Identify which cell holds the provided text, then report its [X, Y] central coordinate. 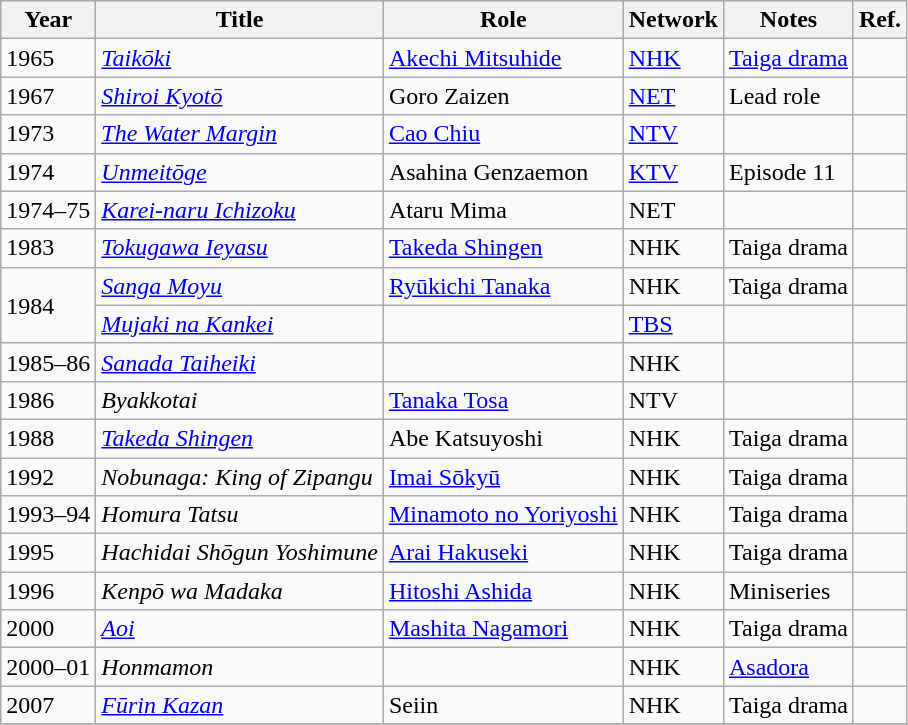
1992 [48, 477]
Homura Tatsu [240, 515]
1973 [48, 134]
Tokugawa Ieyasu [240, 248]
1985–86 [48, 362]
Title [240, 20]
TBS [673, 324]
1984 [48, 305]
1996 [48, 591]
Asadora [788, 667]
Aoi [240, 629]
Imai Sōkyū [503, 477]
Byakkotai [240, 400]
Kenpō wa Madaka [240, 591]
Akechi Mitsuhide [503, 58]
Mashita Nagamori [503, 629]
Honmamon [240, 667]
Goro Zaizen [503, 96]
1988 [48, 438]
Miniseries [788, 591]
Taikōki [240, 58]
Notes [788, 20]
Abe Katsuyoshi [503, 438]
1986 [48, 400]
Sanga Moyu [240, 286]
Fūrin Kazan [240, 705]
Cao Chiu [503, 134]
KTV [673, 172]
1983 [48, 248]
Unmeitōge [240, 172]
2000–01 [48, 667]
Lead role [788, 96]
1974–75 [48, 210]
Karei-naru Ichizoku [240, 210]
Seiin [503, 705]
1993–94 [48, 515]
Minamoto no Yoriyoshi [503, 515]
Shiroi Kyotō [240, 96]
Hitoshi Ashida [503, 591]
Asahina Genzaemon [503, 172]
1974 [48, 172]
Network [673, 20]
The Water Margin [240, 134]
1995 [48, 553]
2007 [48, 705]
Tanaka Tosa [503, 400]
Ryūkichi Tanaka [503, 286]
Episode 11 [788, 172]
Sanada Taiheiki [240, 362]
Ref. [880, 20]
Year [48, 20]
2000 [48, 629]
1967 [48, 96]
Arai Hakuseki [503, 553]
Hachidai Shōgun Yoshimune [240, 553]
1965 [48, 58]
Mujaki na Kankei [240, 324]
Ataru Mima [503, 210]
Nobunaga: King of Zipangu [240, 477]
Role [503, 20]
